For the text-containing cell, return its midpoint in (x, y) coordinate format. 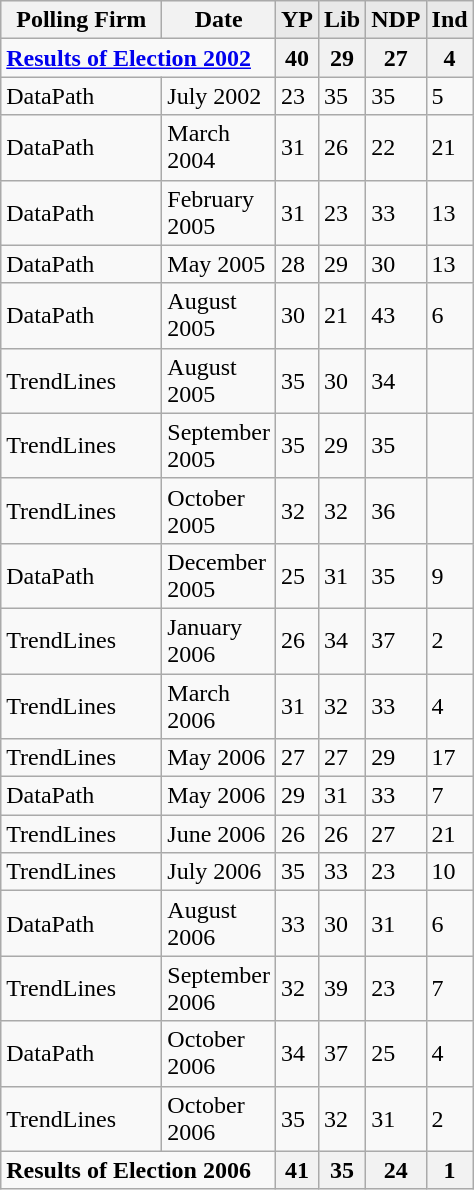
Polling Firm (82, 20)
August 2006 (219, 924)
December 2005 (219, 576)
March 2006 (219, 706)
Date (219, 20)
Ind (450, 20)
17 (450, 758)
May 2005 (219, 264)
22 (396, 148)
March 2004 (219, 148)
10 (450, 872)
1 (450, 1170)
Results of Election 2002 (138, 58)
YP (298, 20)
June 2006 (219, 834)
9 (450, 576)
39 (342, 988)
July 2002 (219, 96)
September 2006 (219, 988)
October 2005 (219, 510)
September 2005 (219, 446)
24 (396, 1170)
43 (396, 316)
28 (298, 264)
January 2006 (219, 640)
Lib (342, 20)
41 (298, 1170)
Results of Election 2006 (138, 1170)
5 (450, 96)
36 (396, 510)
February 2005 (219, 212)
NDP (396, 20)
July 2006 (219, 872)
40 (298, 58)
